Provide the [X, Y] coordinate of the cell's center where the given text is located.  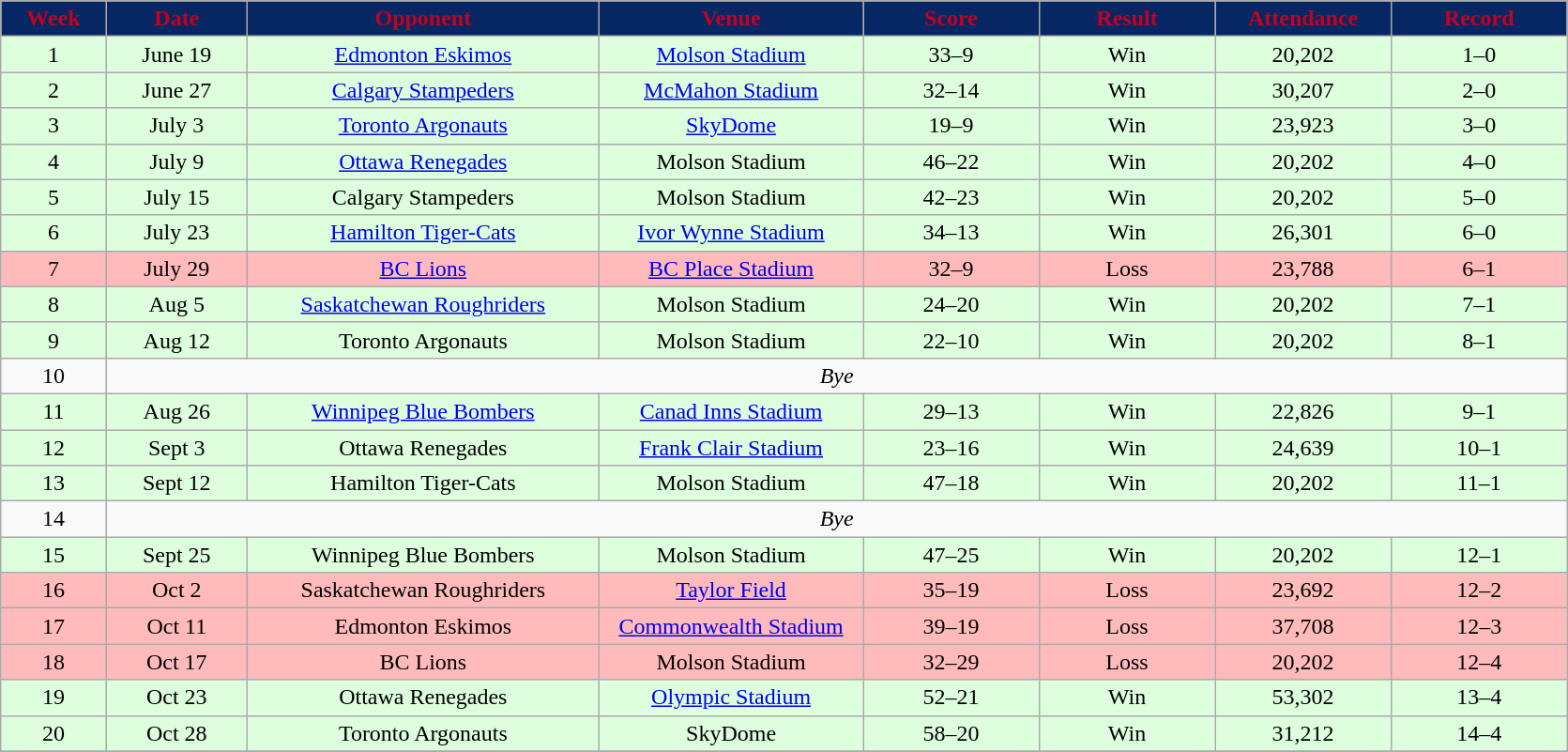
17 [54, 626]
12–1 [1479, 555]
23,788 [1303, 269]
Taylor Field [730, 591]
18 [54, 662]
July 9 [176, 161]
11 [54, 411]
4 [54, 161]
12–4 [1479, 662]
6–1 [1479, 269]
19–9 [951, 126]
McMahon Stadium [730, 90]
Result [1127, 19]
Canad Inns Stadium [730, 411]
30,207 [1303, 90]
Venue [730, 19]
14 [54, 519]
Opponent [422, 19]
4–0 [1479, 161]
July 23 [176, 233]
47–25 [951, 555]
9–1 [1479, 411]
Attendance [1303, 19]
12 [54, 448]
52–21 [951, 698]
32–14 [951, 90]
35–19 [951, 591]
12–3 [1479, 626]
15 [54, 555]
46–22 [951, 161]
53,302 [1303, 698]
7–1 [1479, 304]
22,826 [1303, 411]
39–19 [951, 626]
Oct 2 [176, 591]
34–13 [951, 233]
6 [54, 233]
Aug 12 [176, 340]
8–1 [1479, 340]
Week [54, 19]
1–0 [1479, 54]
Oct 11 [176, 626]
2–0 [1479, 90]
Aug 26 [176, 411]
5 [54, 197]
33–9 [951, 54]
June 27 [176, 90]
12–2 [1479, 591]
3 [54, 126]
Oct 17 [176, 662]
7 [54, 269]
20 [54, 733]
24,639 [1303, 448]
13–4 [1479, 698]
Ivor Wynne Stadium [730, 233]
37,708 [1303, 626]
24–20 [951, 304]
8 [54, 304]
47–18 [951, 483]
19 [54, 698]
23,692 [1303, 591]
23,923 [1303, 126]
16 [54, 591]
BC Place Stadium [730, 269]
Date [176, 19]
Commonwealth Stadium [730, 626]
July 15 [176, 197]
10–1 [1479, 448]
Sept 12 [176, 483]
June 19 [176, 54]
32–9 [951, 269]
6–0 [1479, 233]
11–1 [1479, 483]
Frank Clair Stadium [730, 448]
23–16 [951, 448]
32–29 [951, 662]
26,301 [1303, 233]
Aug 5 [176, 304]
1 [54, 54]
58–20 [951, 733]
Sept 3 [176, 448]
10 [54, 376]
5–0 [1479, 197]
13 [54, 483]
22–10 [951, 340]
14–4 [1479, 733]
Olympic Stadium [730, 698]
Oct 28 [176, 733]
3–0 [1479, 126]
42–23 [951, 197]
29–13 [951, 411]
Score [951, 19]
Record [1479, 19]
Sept 25 [176, 555]
July 29 [176, 269]
2 [54, 90]
9 [54, 340]
31,212 [1303, 733]
Oct 23 [176, 698]
July 3 [176, 126]
